Locate the cell with the specified text and output its (x, y) center coordinate. 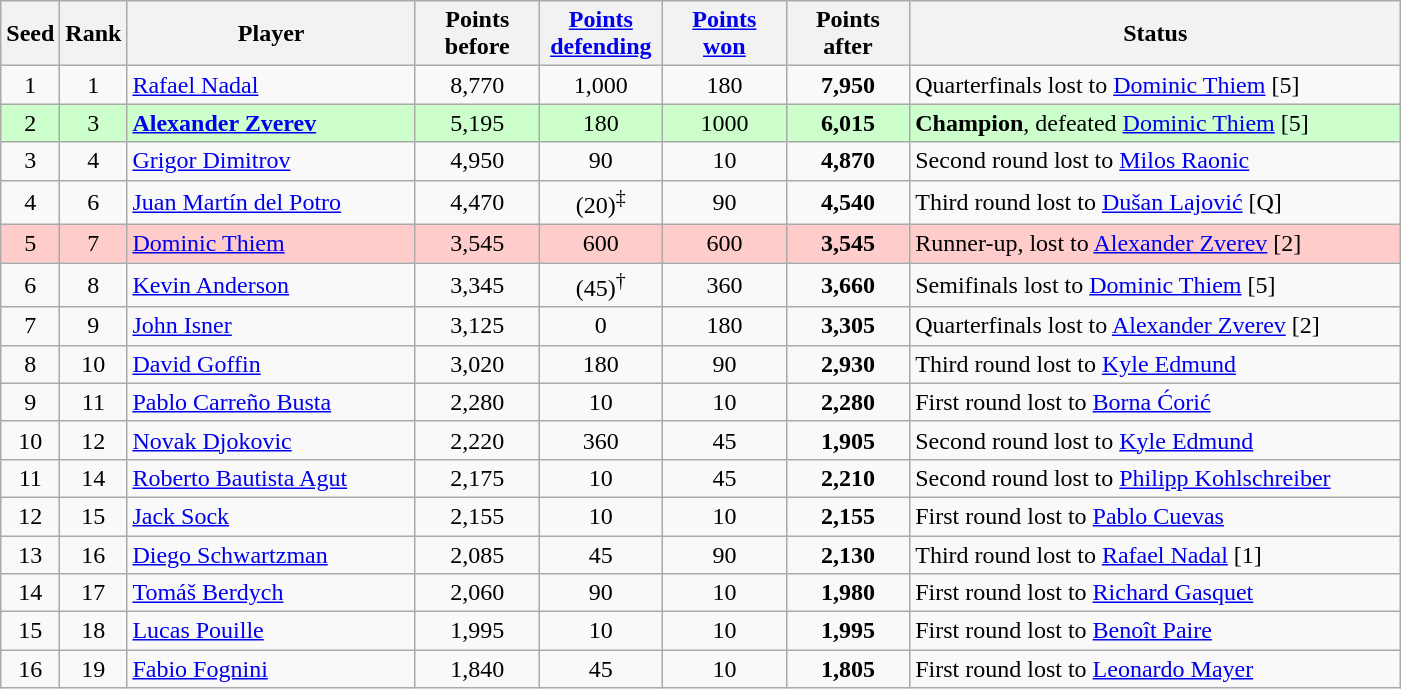
3,345 (477, 286)
(45)† (601, 286)
19 (94, 669)
(20)‡ (601, 202)
First round lost to Pablo Cuevas (1156, 516)
Second round lost to Kyle Edmund (1156, 440)
Pablo Carreño Busta (272, 402)
Fabio Fognini (272, 669)
Third round lost to Rafael Nadal [1] (1156, 555)
First round lost to Benoît Paire (1156, 631)
Lucas Pouille (272, 631)
4,870 (848, 161)
Player (272, 34)
2,210 (848, 478)
Rafael Nadal (272, 85)
4,540 (848, 202)
Quarterfinals lost to Dominic Thiem [5] (1156, 85)
1000 (725, 123)
Seed (30, 34)
1,840 (477, 669)
2,130 (848, 555)
3,660 (848, 286)
3,020 (477, 364)
2,175 (477, 478)
Alexander Zverev (272, 123)
5,195 (477, 123)
8,770 (477, 85)
2 (30, 123)
David Goffin (272, 364)
First round lost to Leonardo Mayer (1156, 669)
1,905 (848, 440)
Third round lost to Dušan Lajović [Q] (1156, 202)
Points defending (601, 34)
Juan Martín del Potro (272, 202)
Points after (848, 34)
Dominic Thiem (272, 244)
Runner-up, lost to Alexander Zverev [2] (1156, 244)
Second round lost to Milos Raonic (1156, 161)
First round lost to Borna Ćorić (1156, 402)
First round lost to Richard Gasquet (1156, 593)
0 (601, 326)
Second round lost to Philipp Kohlschreiber (1156, 478)
2,060 (477, 593)
Jack Sock (272, 516)
Diego Schwartzman (272, 555)
6,015 (848, 123)
7,950 (848, 85)
2,930 (848, 364)
Third round lost to Kyle Edmund (1156, 364)
Tomáš Berdych (272, 593)
2,220 (477, 440)
Quarterfinals lost to Alexander Zverev [2] (1156, 326)
Roberto Bautista Agut (272, 478)
18 (94, 631)
3,125 (477, 326)
Status (1156, 34)
Points before (477, 34)
1,980 (848, 593)
Grigor Dimitrov (272, 161)
1,000 (601, 85)
17 (94, 593)
2,085 (477, 555)
Points won (725, 34)
4,470 (477, 202)
Rank (94, 34)
Champion, defeated Dominic Thiem [5] (1156, 123)
4,950 (477, 161)
1,805 (848, 669)
Semifinals lost to Dominic Thiem [5] (1156, 286)
13 (30, 555)
Kevin Anderson (272, 286)
Novak Djokovic (272, 440)
5 (30, 244)
John Isner (272, 326)
3,305 (848, 326)
